From the cell containing the given text, extract its center point as (X, Y) coordinate. 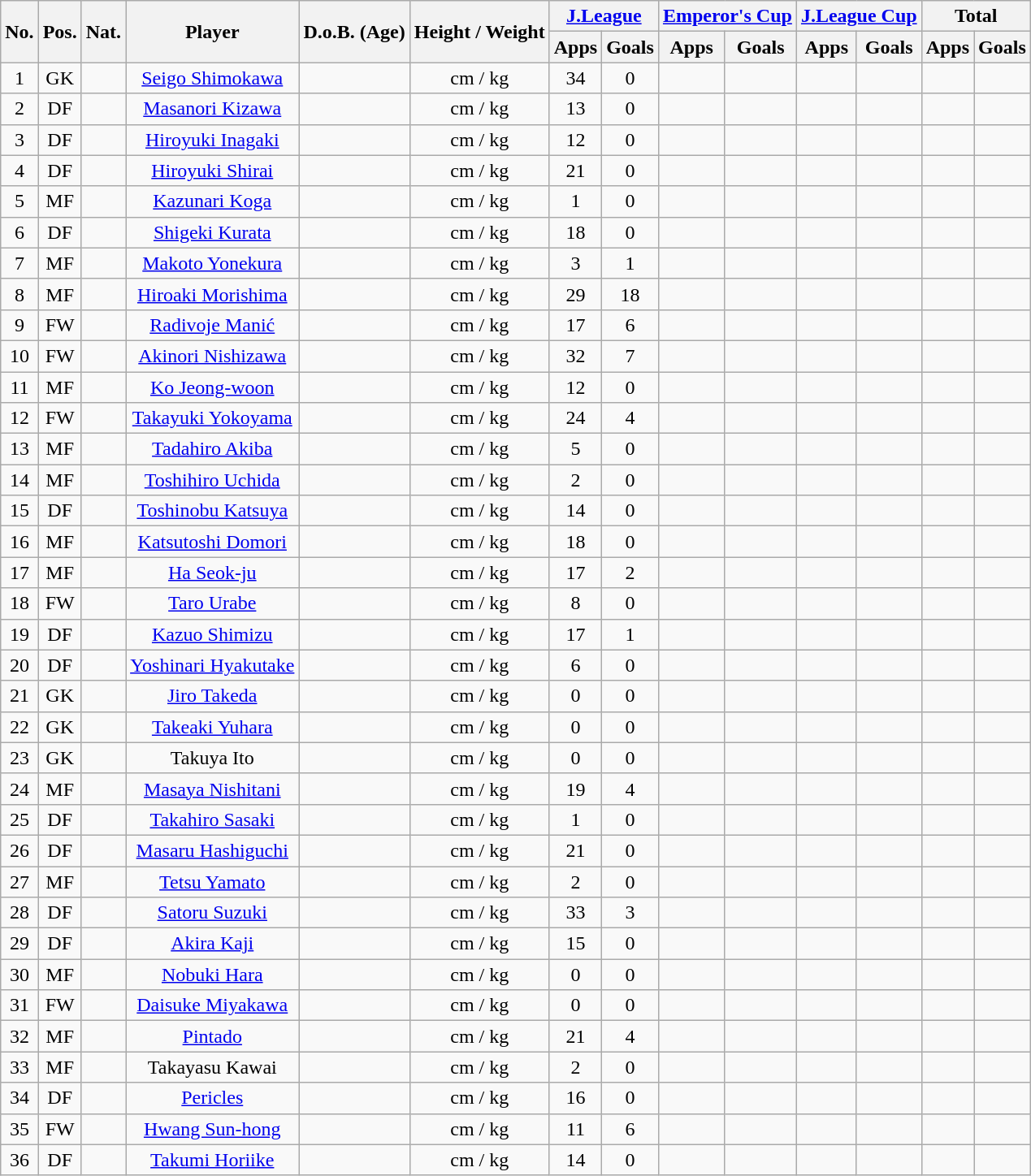
J.League Cup (859, 16)
Akinori Nishizawa (213, 356)
Ko Jeong-woon (213, 387)
Shigeki Kurata (213, 232)
Masaya Nishitani (213, 789)
Hiroyuki Shirai (213, 171)
Nat. (103, 32)
26 (19, 850)
30 (19, 975)
Kazuo Shimizu (213, 634)
Takayuki Yokoyama (213, 418)
Masaru Hashiguchi (213, 850)
Player (213, 32)
28 (19, 913)
Jiro Takeda (213, 696)
Makoto Yonekura (213, 263)
Pericles (213, 1098)
22 (19, 727)
36 (19, 1160)
Pos. (60, 32)
Tadahiro Akiba (213, 449)
D.o.B. (Age) (354, 32)
23 (19, 758)
Masanori Kizawa (213, 109)
Height / Weight (479, 32)
Daisuke Miyakawa (213, 1005)
Takayasu Kawai (213, 1067)
Kazunari Koga (213, 201)
35 (19, 1129)
Katsutoshi Domori (213, 542)
20 (19, 665)
Satoru Suzuki (213, 913)
25 (19, 819)
Takahiro Sasaki (213, 819)
J.League (604, 16)
Takumi Horiike (213, 1160)
10 (19, 356)
Hiroyuki Inagaki (213, 140)
Total (976, 16)
Ha Seok-ju (213, 573)
Tetsu Yamato (213, 881)
Seigo Shimokawa (213, 78)
Takeaki Yuhara (213, 727)
No. (19, 32)
Radivoje Manić (213, 325)
Akira Kaji (213, 944)
Takuya Ito (213, 758)
Hwang Sun-hong (213, 1129)
Taro Urabe (213, 603)
9 (19, 325)
Yoshinari Hyakutake (213, 665)
Nobuki Hara (213, 975)
Toshinobu Katsuya (213, 511)
Pintado (213, 1036)
Toshihiro Uchida (213, 480)
Hiroaki Morishima (213, 294)
Emperor's Cup (727, 16)
27 (19, 881)
31 (19, 1005)
